Determine the (X, Y) coordinate at the center of the cell enclosing the given text.  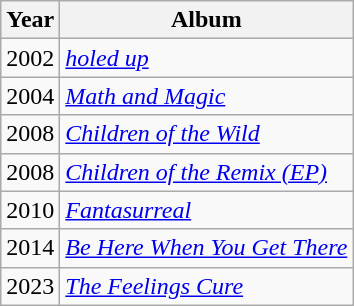
Children of the Wild (206, 134)
Be Here When You Get There (206, 248)
2010 (30, 210)
2014 (30, 248)
Album (206, 20)
2023 (30, 286)
Children of the Remix (EP) (206, 172)
2004 (30, 96)
Fantasurreal (206, 210)
Year (30, 20)
2002 (30, 58)
The Feelings Cure (206, 286)
Math and Magic (206, 96)
holed up (206, 58)
